Return the [x, y] coordinate for the center point of the cell that contains the specified text.  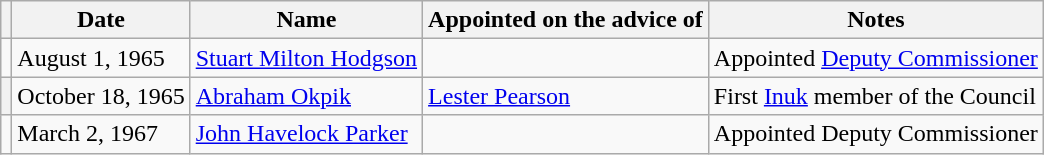
Lester Pearson [566, 96]
Name [306, 20]
October 18, 1965 [101, 96]
Notes [876, 20]
Abraham Okpik [306, 96]
March 2, 1967 [101, 134]
Date [101, 20]
Appointed on the advice of [566, 20]
Stuart Milton Hodgson [306, 58]
First Inuk member of the Council [876, 96]
August 1, 1965 [101, 58]
John Havelock Parker [306, 134]
